Capture the cell that displays the provided text and extract its [x, y] central coordinate. 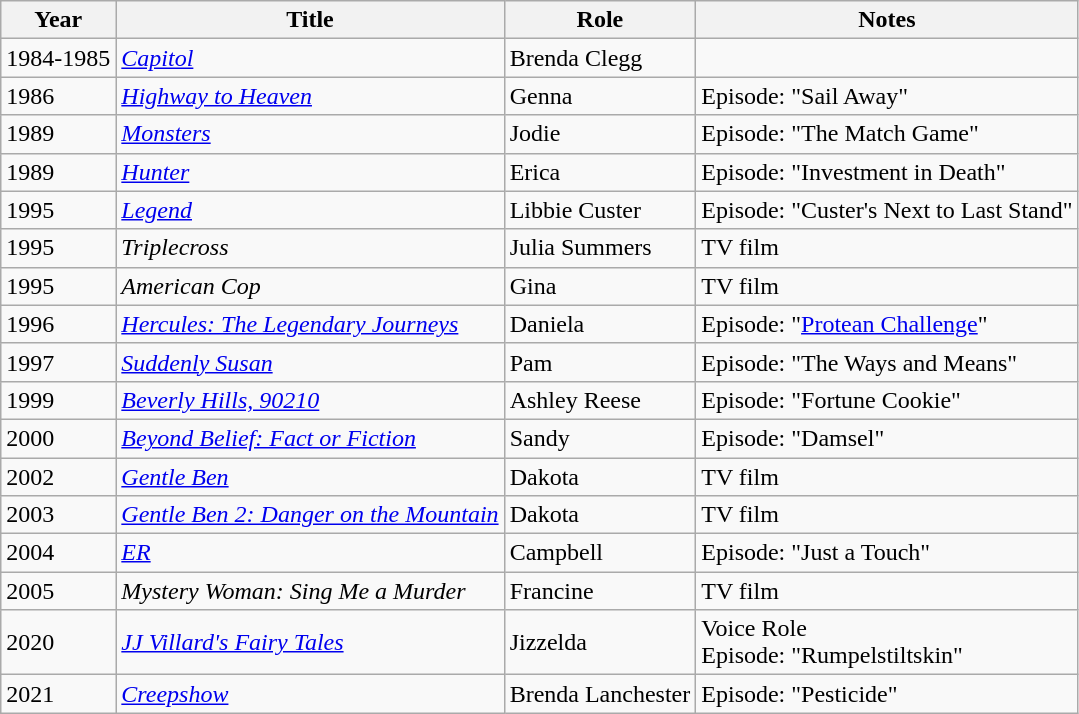
Triplecross [310, 248]
Suddenly Susan [310, 362]
Gentle Ben 2: Danger on the Mountain [310, 515]
1996 [58, 324]
Gentle Ben [310, 477]
Capitol [310, 58]
Episode: "Damsel" [887, 438]
Mystery Woman: Sing Me a Murder [310, 591]
Episode: "Fortune Cookie" [887, 400]
ER [310, 553]
Francine [600, 591]
American Cop [310, 286]
Episode: "Protean Challenge" [887, 324]
Episode: "Just a Touch" [887, 553]
Voice RoleEpisode: "Rumpelstiltskin" [887, 642]
2004 [58, 553]
1997 [58, 362]
Monsters [310, 134]
Beverly Hills, 90210 [310, 400]
Hercules: The Legendary Journeys [310, 324]
Genna [600, 96]
Brenda Clegg [600, 58]
Episode: "Sail Away" [887, 96]
Erica [600, 172]
2000 [58, 438]
Creepshow [310, 694]
Ashley Reese [600, 400]
Episode: "Pesticide" [887, 694]
1984-1985 [58, 58]
Notes [887, 20]
2021 [58, 694]
1999 [58, 400]
Gina [600, 286]
Hunter [310, 172]
2002 [58, 477]
Jizzelda [600, 642]
2020 [58, 642]
Pam [600, 362]
Role [600, 20]
Episode: "The Match Game" [887, 134]
Sandy [600, 438]
Libbie Custer [600, 210]
Legend [310, 210]
Beyond Belief: Fact or Fiction [310, 438]
Title [310, 20]
Episode: "The Ways and Means" [887, 362]
Year [58, 20]
Daniela [600, 324]
Highway to Heaven [310, 96]
JJ Villard's Fairy Tales [310, 642]
Brenda Lanchester [600, 694]
Campbell [600, 553]
1986 [58, 96]
Episode: "Investment in Death" [887, 172]
2005 [58, 591]
2003 [58, 515]
Jodie [600, 134]
Episode: "Custer's Next to Last Stand" [887, 210]
Julia Summers [600, 248]
